For the text-containing cell, return its midpoint in [x, y] coordinate format. 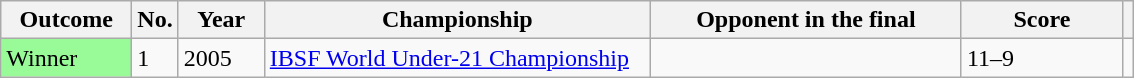
Year [221, 20]
Championship [457, 20]
Opponent in the final [806, 20]
No. [155, 20]
2005 [221, 58]
Score [1042, 20]
11–9 [1042, 58]
Outcome [66, 20]
1 [155, 58]
IBSF World Under-21 Championship [457, 58]
Winner [66, 58]
